Return [X, Y] of the center of cell containing provided text 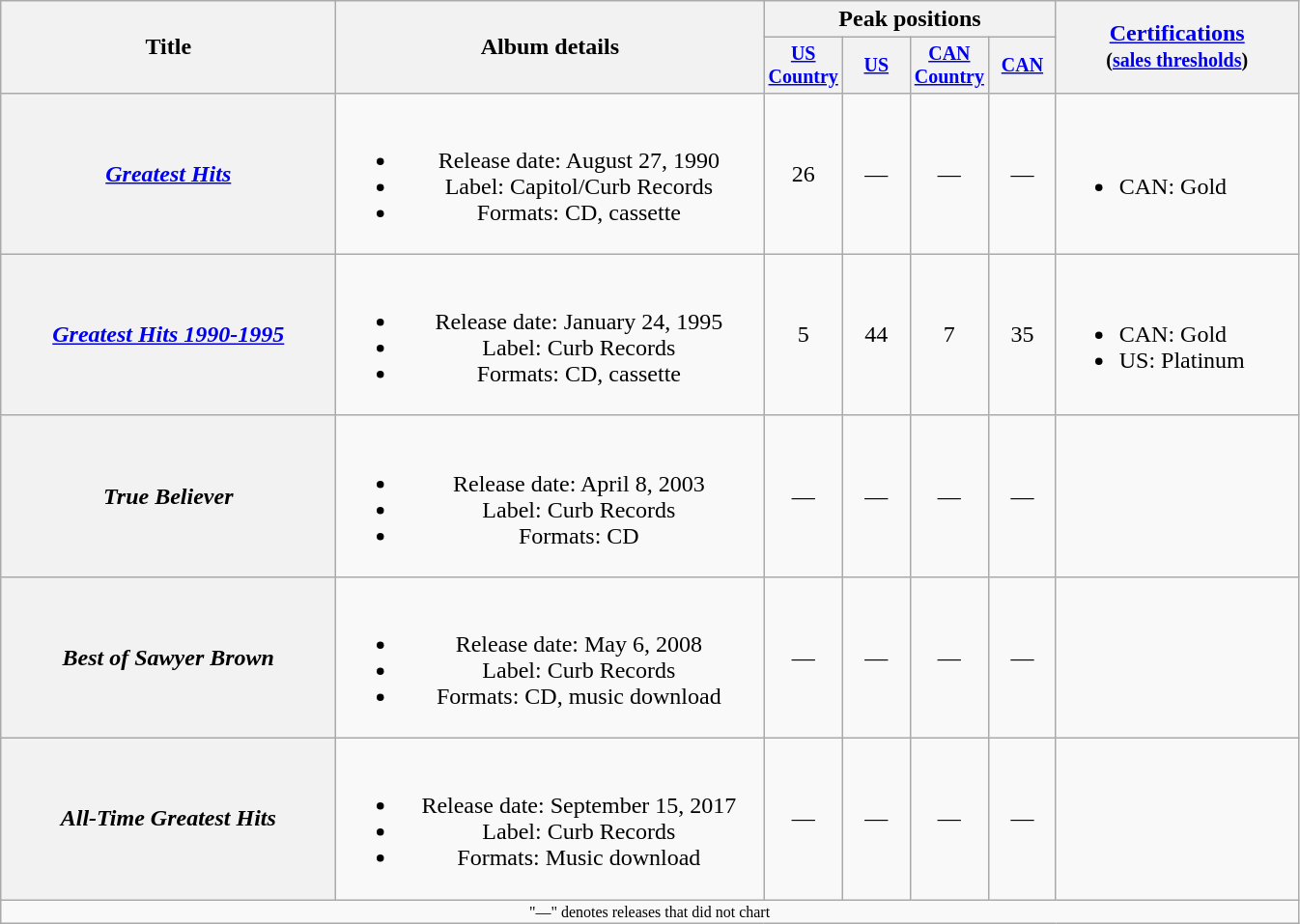
7 [949, 334]
Best of Sawyer Brown [168, 657]
US Country [804, 66]
True Believer [168, 496]
CAN: GoldUS: Platinum [1176, 334]
US [877, 66]
CAN: Gold [1176, 174]
35 [1022, 334]
Peak positions [910, 19]
All-Time Greatest Hits [168, 819]
Release date: September 15, 2017Label: Curb RecordsFormats: Music download [551, 819]
Release date: May 6, 2008Label: Curb RecordsFormats: CD, music download [551, 657]
Title [168, 47]
Release date: August 27, 1990Label: Capitol/Curb RecordsFormats: CD, cassette [551, 174]
CAN Country [949, 66]
Album details [551, 47]
Certifications(sales thresholds) [1176, 47]
44 [877, 334]
5 [804, 334]
26 [804, 174]
Release date: January 24, 1995Label: Curb RecordsFormats: CD, cassette [551, 334]
"—" denotes releases that did not chart [649, 911]
Greatest Hits 1990-1995 [168, 334]
CAN [1022, 66]
Greatest Hits [168, 174]
Release date: April 8, 2003Label: Curb RecordsFormats: CD [551, 496]
